Identify which cell holds the provided text, then report its (X, Y) central coordinate. 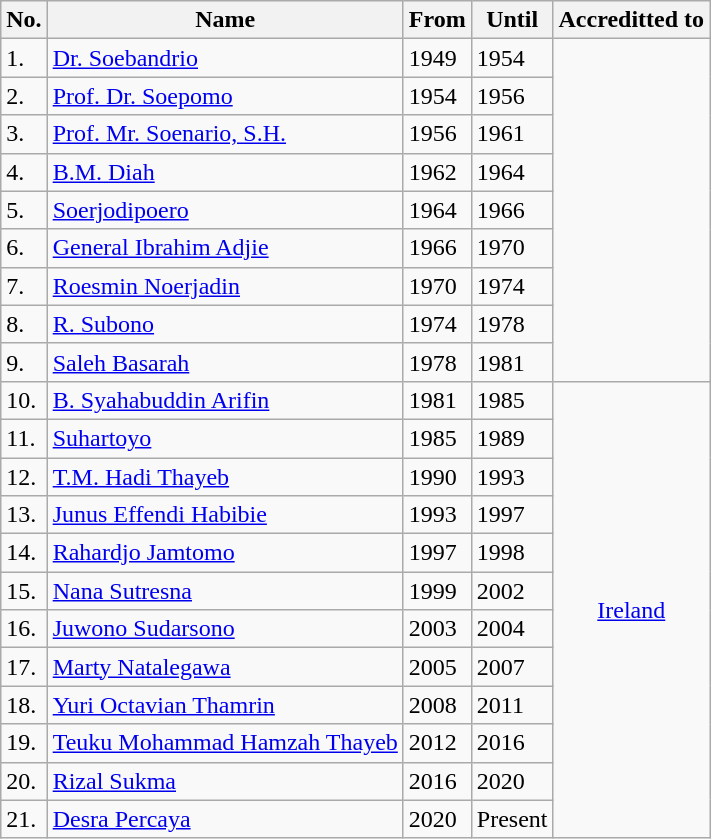
Present (512, 819)
Until (512, 20)
10. (24, 400)
13. (24, 515)
Suhartoyo (225, 438)
2002 (512, 591)
9. (24, 362)
16. (24, 629)
21. (24, 819)
Prof. Dr. Soepomo (225, 96)
2004 (512, 629)
15. (24, 591)
1962 (437, 172)
Marty Natalegawa (225, 667)
2012 (437, 743)
2003 (437, 629)
Juwono Sudarsono (225, 629)
2. (24, 96)
8. (24, 324)
Desra Percaya (225, 819)
Teuku Mohammad Hamzah Thayeb (225, 743)
12. (24, 477)
17. (24, 667)
20. (24, 781)
Nana Sutresna (225, 591)
Rahardjo Jamtomo (225, 553)
4. (24, 172)
19. (24, 743)
11. (24, 438)
2007 (512, 667)
Junus Effendi Habibie (225, 515)
Ireland (632, 610)
1989 (512, 438)
1949 (437, 58)
B.M. Diah (225, 172)
6. (24, 248)
Yuri Octavian Thamrin (225, 705)
Saleh Basarah (225, 362)
No. (24, 20)
2011 (512, 705)
Accreditted to (632, 20)
3. (24, 134)
T.M. Hadi Thayeb (225, 477)
5. (24, 210)
Dr. Soebandrio (225, 58)
From (437, 20)
1990 (437, 477)
1. (24, 58)
1999 (437, 591)
1961 (512, 134)
B. Syahabuddin Arifin (225, 400)
7. (24, 286)
18. (24, 705)
Soerjodipoero (225, 210)
14. (24, 553)
Roesmin Noerjadin (225, 286)
2005 (437, 667)
Prof. Mr. Soenario, S.H. (225, 134)
2008 (437, 705)
1998 (512, 553)
R. Subono (225, 324)
Rizal Sukma (225, 781)
General Ibrahim Adjie (225, 248)
Name (225, 20)
